Extract the [x, y] coordinate from the center of the cell holding the provided text.  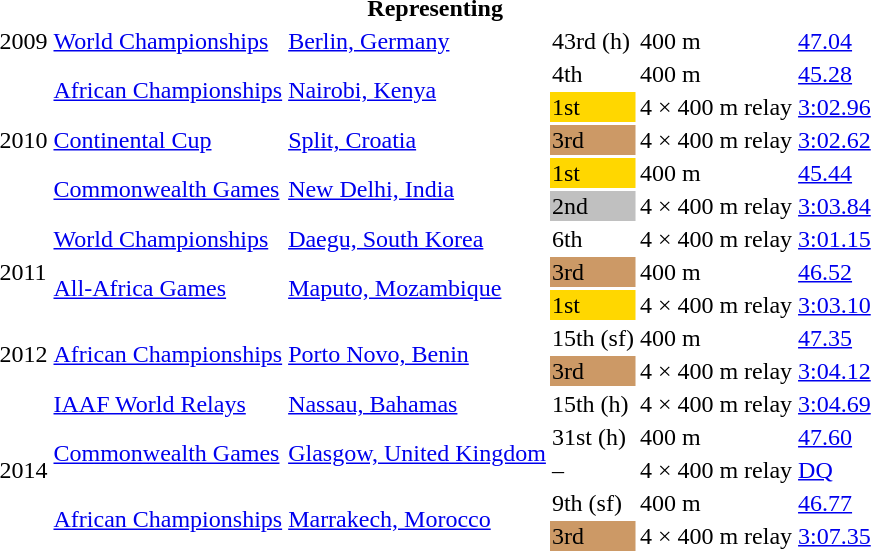
4th [592, 74]
Continental Cup [168, 140]
15th (sf) [592, 338]
IAAF World Relays [168, 404]
Porto Novo, Benin [418, 354]
6th [592, 239]
15th (h) [592, 404]
– [592, 470]
All-Africa Games [168, 288]
Split, Croatia [418, 140]
Marrakech, Morocco [418, 520]
2nd [592, 206]
Glasgow, United Kingdom [418, 454]
Maputo, Mozambique [418, 288]
New Delhi, India [418, 190]
43rd (h) [592, 41]
Daegu, South Korea [418, 239]
Nassau, Bahamas [418, 404]
Berlin, Germany [418, 41]
9th (sf) [592, 503]
31st (h) [592, 437]
Nairobi, Kenya [418, 90]
